Locate the cell with the specified text and output its [X, Y] center coordinate. 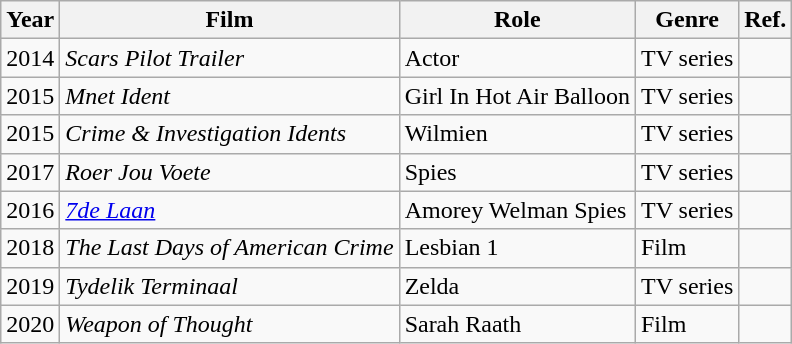
2016 [30, 210]
2019 [30, 286]
The Last Days of American Crime [230, 248]
Zelda [517, 286]
Amorey Welman Spies [517, 210]
Ref. [766, 20]
2017 [30, 172]
Genre [686, 20]
2020 [30, 324]
Mnet Ident [230, 96]
7de Laan [230, 210]
Scars Pilot Trailer [230, 58]
Roer Jou Voete [230, 172]
Sarah Raath [517, 324]
Actor [517, 58]
Tydelik Terminaal [230, 286]
Year [30, 20]
2018 [30, 248]
Lesbian 1 [517, 248]
Role [517, 20]
Girl In Hot Air Balloon [517, 96]
Spies [517, 172]
Wilmien [517, 134]
2014 [30, 58]
Crime & Investigation Idents [230, 134]
Weapon of Thought [230, 324]
